Determine the [x, y] coordinate at the center of the cell enclosing the given text.  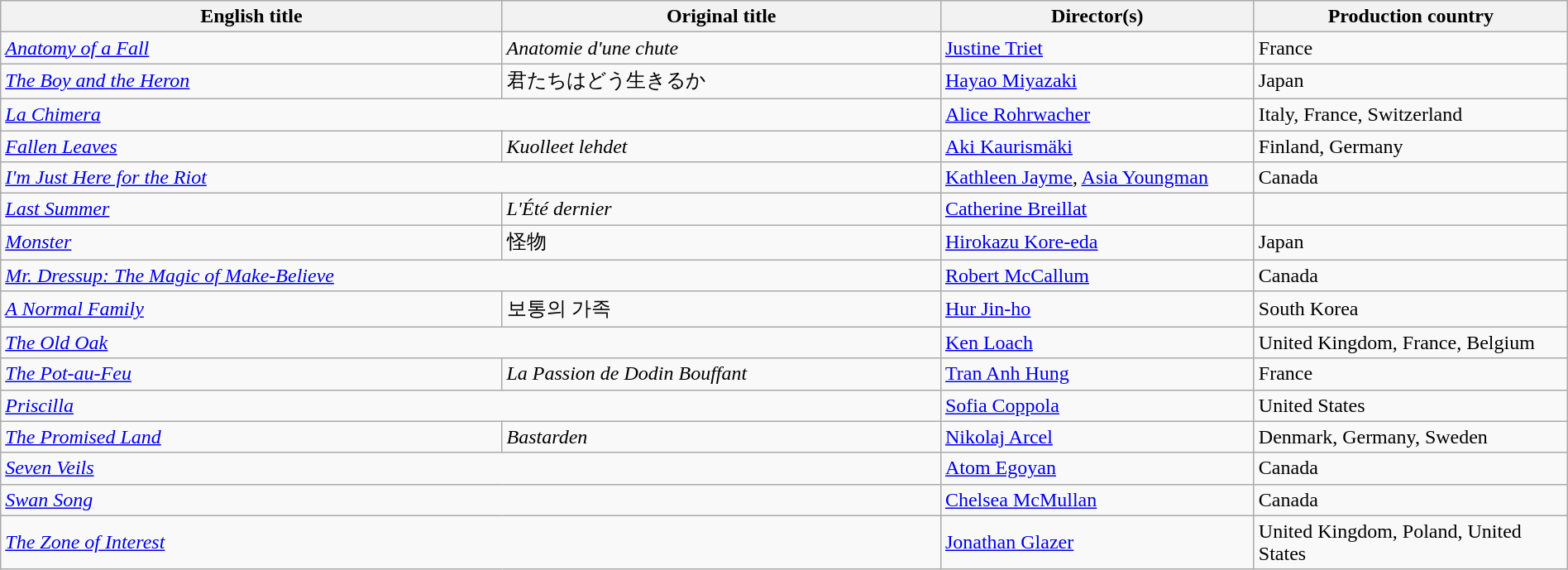
Nikolaj Arcel [1097, 437]
Alice Rohrwacher [1097, 114]
Bastarden [721, 437]
Denmark, Germany, Sweden [1411, 437]
Tran Anh Hung [1097, 374]
The Promised Land [251, 437]
Finland, Germany [1411, 146]
L'Été dernier [721, 209]
South Korea [1411, 309]
United Kingdom, France, Belgium [1411, 342]
The Zone of Interest [471, 543]
I'm Just Here for the Riot [471, 178]
Last Summer [251, 209]
Atom Egoyan [1097, 468]
Robert McCallum [1097, 275]
Justine Triet [1097, 48]
A Normal Family [251, 309]
Anatomy of a Fall [251, 48]
Kathleen Jayme, Asia Youngman [1097, 178]
Ken Loach [1097, 342]
Production country [1411, 17]
English title [251, 17]
Jonathan Glazer [1097, 543]
La Passion de Dodin Bouffant [721, 374]
United Kingdom, Poland, United States [1411, 543]
Hayao Miyazaki [1097, 81]
Hur Jin-ho [1097, 309]
Kuolleet lehdet [721, 146]
Hirokazu Kore-eda [1097, 243]
Catherine Breillat [1097, 209]
Italy, France, Switzerland [1411, 114]
怪物 [721, 243]
Sofia Coppola [1097, 405]
Priscilla [471, 405]
Aki Kaurismäki [1097, 146]
보통의 가족 [721, 309]
La Chimera [471, 114]
The Old Oak [471, 342]
Anatomie d'une chute [721, 48]
The Pot-au-Feu [251, 374]
君たちはどう生きるか [721, 81]
Swan Song [471, 500]
Fallen Leaves [251, 146]
Original title [721, 17]
Monster [251, 243]
Seven Veils [471, 468]
Mr. Dressup: The Magic of Make-Believe [471, 275]
United States [1411, 405]
Chelsea McMullan [1097, 500]
Director(s) [1097, 17]
The Boy and the Heron [251, 81]
